Search for the cell housing the specified text and yield its (X, Y) center coordinate. 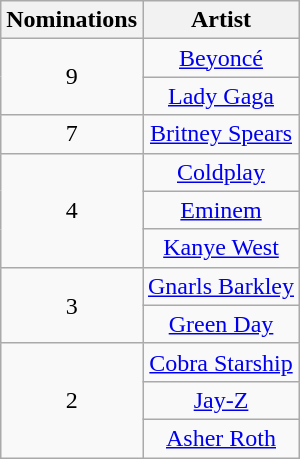
Lady Gaga (220, 96)
Coldplay (220, 172)
9 (72, 77)
Eminem (220, 210)
Cobra Starship (220, 362)
Britney Spears (220, 134)
Jay-Z (220, 400)
Beyoncé (220, 58)
2 (72, 400)
Nominations (72, 20)
7 (72, 134)
Green Day (220, 324)
4 (72, 210)
Asher Roth (220, 438)
Gnarls Barkley (220, 286)
3 (72, 305)
Kanye West (220, 248)
Artist (220, 20)
